Return (x, y) of the center of cell containing provided text 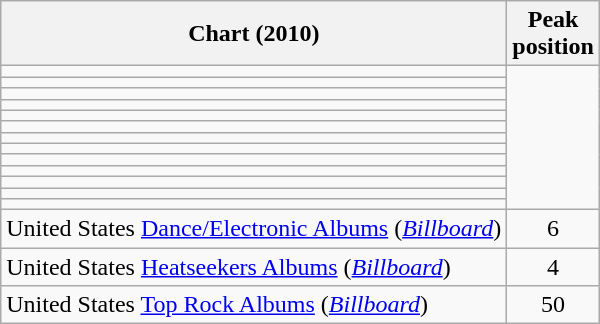
50 (553, 305)
United States Dance/Electronic Albums (Billboard) (254, 229)
Chart (2010) (254, 34)
4 (553, 267)
Peakposition (553, 34)
United States Top Rock Albums (Billboard) (254, 305)
6 (553, 229)
United States Heatseekers Albums (Billboard) (254, 267)
